Output the [X, Y] coordinate of the center of the cell containing the given text.  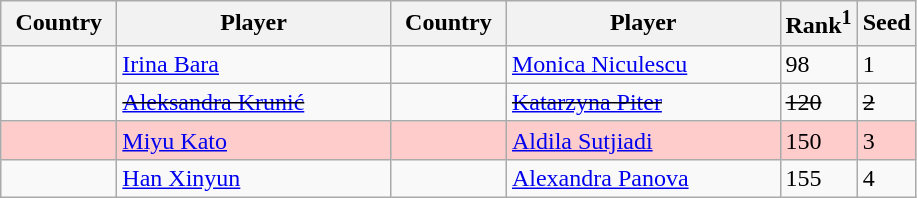
Alexandra Panova [643, 178]
4 [886, 178]
98 [818, 64]
2 [886, 102]
Monica Niculescu [643, 64]
Katarzyna Piter [643, 102]
Miyu Kato [254, 140]
3 [886, 140]
Seed [886, 24]
Rank1 [818, 24]
155 [818, 178]
Irina Bara [254, 64]
120 [818, 102]
Aleksandra Krunić [254, 102]
1 [886, 64]
Aldila Sutjiadi [643, 140]
150 [818, 140]
Han Xinyun [254, 178]
